Identify which cell holds the provided text, then report its [X, Y] central coordinate. 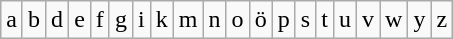
e [80, 20]
y [420, 20]
n [214, 20]
b [34, 20]
ö [260, 20]
a [12, 20]
i [141, 20]
v [368, 20]
d [58, 20]
t [325, 20]
f [100, 20]
w [394, 20]
k [162, 20]
u [344, 20]
g [120, 20]
m [188, 20]
p [284, 20]
s [305, 20]
o [238, 20]
z [442, 20]
